Output the [x, y] coordinate of the center of the cell containing the given text.  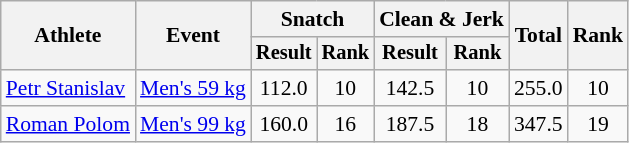
160.0 [284, 124]
19 [598, 124]
Athlete [68, 36]
Roman Polom [68, 124]
Clean & Jerk [442, 19]
Total [538, 36]
18 [478, 124]
187.5 [410, 124]
Men's 59 kg [193, 88]
Event [193, 36]
112.0 [284, 88]
347.5 [538, 124]
Petr Stanislav [68, 88]
255.0 [538, 88]
Men's 99 kg [193, 124]
142.5 [410, 88]
16 [346, 124]
Snatch [312, 19]
